From the cell containing the given text, extract its center point as [x, y] coordinate. 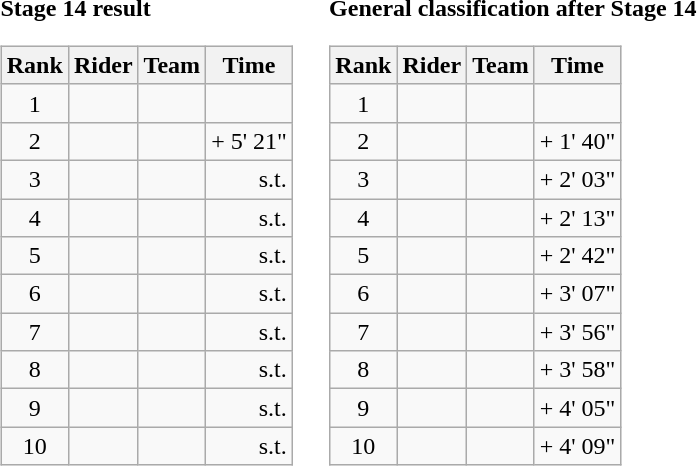
+ 4' 09" [578, 446]
+ 5' 21" [250, 141]
+ 2' 03" [578, 179]
+ 1' 40" [578, 141]
+ 2' 42" [578, 256]
+ 3' 56" [578, 332]
+ 3' 07" [578, 294]
+ 3' 58" [578, 370]
+ 4' 05" [578, 408]
+ 2' 13" [578, 217]
